Locate the cell with the specified text and output its [x, y] center coordinate. 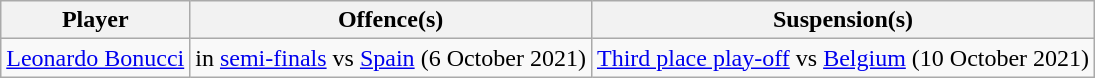
in semi-finals vs Spain (6 October 2021) [391, 58]
Leonardo Bonucci [96, 58]
Offence(s) [391, 20]
Suspension(s) [842, 20]
Player [96, 20]
Third place play-off vs Belgium (10 October 2021) [842, 58]
